From the cell containing the given text, extract its center point as (X, Y) coordinate. 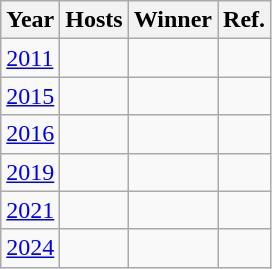
Hosts (94, 20)
2011 (30, 58)
2021 (30, 210)
Ref. (244, 20)
2015 (30, 96)
2024 (30, 248)
2019 (30, 172)
Winner (172, 20)
Year (30, 20)
2016 (30, 134)
